Determine the (x, y) coordinate at the center of the cell enclosing the given text.  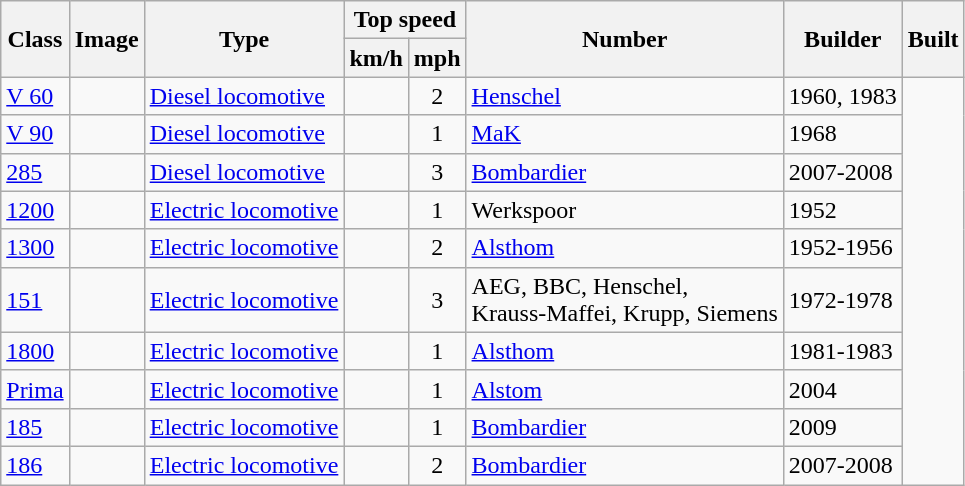
1952-1956 (842, 248)
Werkspoor (624, 210)
Builder (842, 39)
Class (35, 39)
2009 (842, 427)
Type (244, 39)
1972-1978 (842, 300)
Number (624, 39)
1981-1983 (842, 351)
MaK (624, 134)
Alstom (624, 389)
Built (933, 39)
Prima (35, 389)
186 (35, 465)
AEG, BBC, Henschel, Krauss-Maffei, Krupp, Siemens (624, 300)
1800 (35, 351)
1952 (842, 210)
V 60 (35, 96)
1300 (35, 248)
mph (437, 58)
151 (35, 300)
Henschel (624, 96)
km/h (376, 58)
1200 (35, 210)
2004 (842, 389)
1968 (842, 134)
V 90 (35, 134)
Top speed (405, 20)
285 (35, 172)
1960, 1983 (842, 96)
185 (35, 427)
Image (106, 39)
